Return the [X, Y] coordinate for the center point of the cell that contains the specified text.  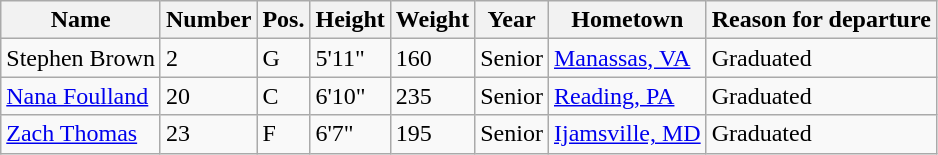
Weight [432, 20]
Reading, PA [627, 96]
Height [350, 20]
Name [81, 20]
23 [208, 134]
Pos. [284, 20]
5'11" [350, 58]
Zach Thomas [81, 134]
Stephen Brown [81, 58]
Year [512, 20]
Ijamsville, MD [627, 134]
C [284, 96]
6'7" [350, 134]
160 [432, 58]
235 [432, 96]
Hometown [627, 20]
6'10" [350, 96]
G [284, 58]
Reason for departure [821, 20]
20 [208, 96]
2 [208, 58]
Number [208, 20]
Manassas, VA [627, 58]
F [284, 134]
Nana Foulland [81, 96]
195 [432, 134]
